Search for the cell housing the specified text and yield its (x, y) center coordinate. 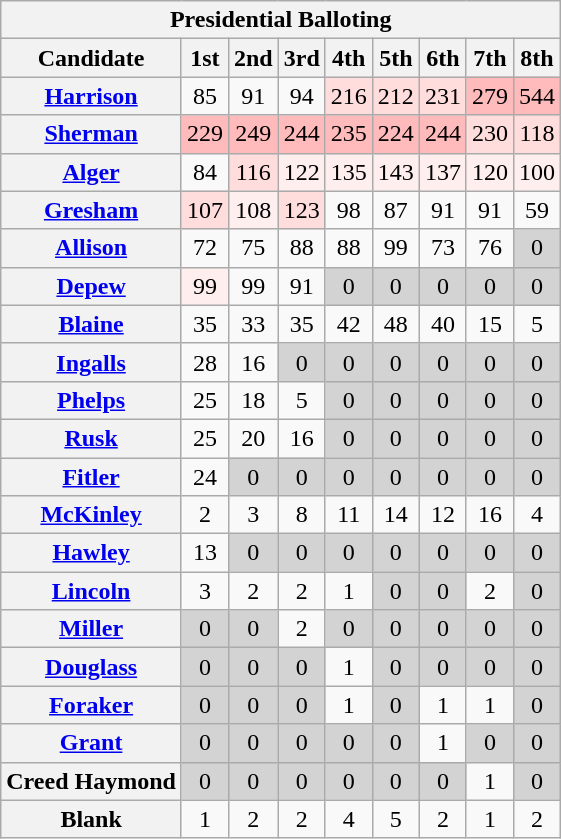
Ingalls (92, 362)
13 (204, 553)
118 (538, 134)
Miller (92, 629)
48 (396, 324)
7th (490, 58)
84 (204, 172)
279 (490, 96)
122 (302, 172)
120 (490, 172)
Allison (92, 248)
107 (204, 210)
544 (538, 96)
15 (490, 324)
100 (538, 172)
94 (302, 96)
249 (253, 134)
143 (396, 172)
Phelps (92, 400)
40 (442, 324)
Rusk (92, 438)
Foraker (92, 705)
Blaine (92, 324)
8th (538, 58)
224 (396, 134)
Fitler (92, 477)
Creed Haymond (92, 781)
5th (396, 58)
235 (348, 134)
Lincoln (92, 591)
Alger (92, 172)
229 (204, 134)
Depew (92, 286)
Presidential Balloting (281, 20)
1st (204, 58)
85 (204, 96)
42 (348, 324)
72 (204, 248)
Grant (92, 743)
14 (396, 515)
33 (253, 324)
73 (442, 248)
76 (490, 248)
6th (442, 58)
McKinley (92, 515)
28 (204, 362)
87 (396, 210)
Blank (92, 819)
212 (396, 96)
20 (253, 438)
12 (442, 515)
116 (253, 172)
18 (253, 400)
75 (253, 248)
108 (253, 210)
231 (442, 96)
8 (302, 515)
Harrison (92, 96)
Gresham (92, 210)
11 (348, 515)
Hawley (92, 553)
135 (348, 172)
137 (442, 172)
230 (490, 134)
123 (302, 210)
Sherman (92, 134)
98 (348, 210)
Douglass (92, 667)
2nd (253, 58)
Candidate (92, 58)
3rd (302, 58)
59 (538, 210)
24 (204, 477)
4th (348, 58)
216 (348, 96)
